Determine the (X, Y) coordinate at the center of the cell enclosing the given text.  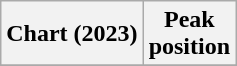
Peakposition (189, 34)
Chart (2023) (72, 34)
